From the cell containing the given text, extract its center point as [x, y] coordinate. 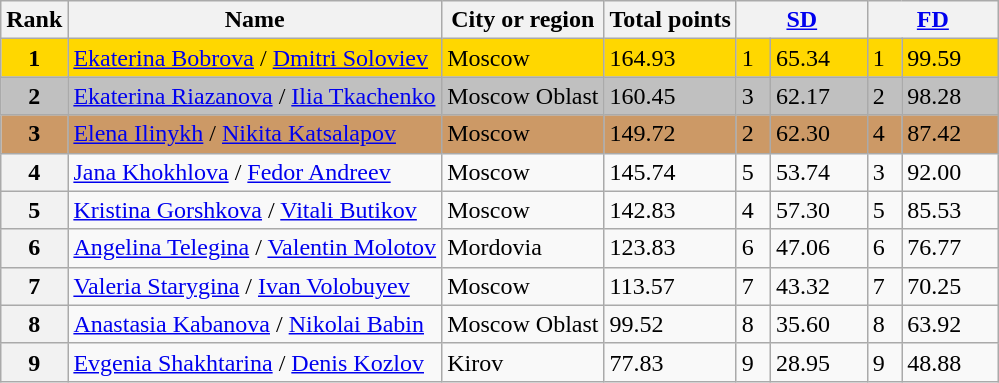
92.00 [950, 172]
Kirov [523, 362]
62.30 [820, 134]
Ekaterina Riazanova / Ilia Tkachenko [255, 96]
63.92 [950, 324]
FD [932, 20]
99.59 [950, 58]
113.57 [670, 286]
Mordovia [523, 248]
City or region [523, 20]
99.52 [670, 324]
Rank [34, 20]
Total points [670, 20]
Kristina Gorshkova / Vitali Butikov [255, 210]
164.93 [670, 58]
Elena Ilinykh / Nikita Katsalapov [255, 134]
65.34 [820, 58]
57.30 [820, 210]
85.53 [950, 210]
98.28 [950, 96]
53.74 [820, 172]
43.32 [820, 286]
Ekaterina Bobrova / Dmitri Soloviev [255, 58]
62.17 [820, 96]
Valeria Starygina / Ivan Volobuyev [255, 286]
87.42 [950, 134]
Anastasia Kabanova / Nikolai Babin [255, 324]
28.95 [820, 362]
70.25 [950, 286]
145.74 [670, 172]
35.60 [820, 324]
76.77 [950, 248]
123.83 [670, 248]
Jana Khokhlova / Fedor Andreev [255, 172]
47.06 [820, 248]
77.83 [670, 362]
Evgenia Shakhtarina / Denis Kozlov [255, 362]
149.72 [670, 134]
SD [802, 20]
48.88 [950, 362]
142.83 [670, 210]
Name [255, 20]
Angelina Telegina / Valentin Molotov [255, 248]
160.45 [670, 96]
